Extract the [X, Y] coordinate from the center of the cell holding the provided text.  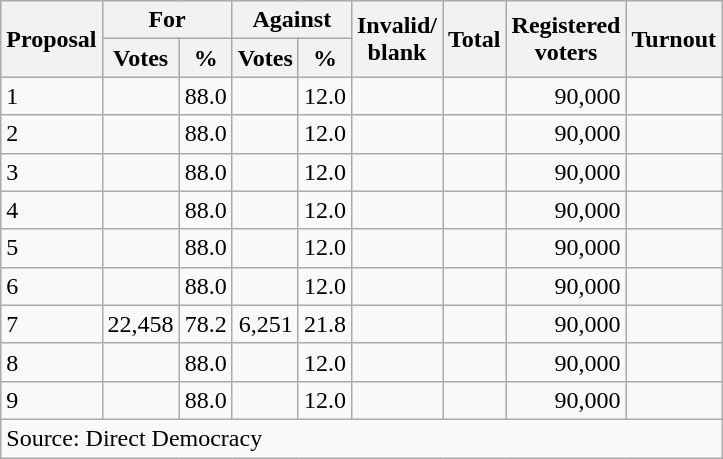
Turnout [674, 39]
Source: Direct Democracy [362, 438]
22,458 [140, 324]
3 [52, 172]
9 [52, 400]
21.8 [324, 324]
Registeredvoters [566, 39]
8 [52, 362]
1 [52, 96]
Total [475, 39]
4 [52, 210]
2 [52, 134]
Against [292, 20]
For [167, 20]
7 [52, 324]
Proposal [52, 39]
78.2 [206, 324]
5 [52, 248]
Invalid/blank [396, 39]
6 [52, 286]
6,251 [265, 324]
